Return [x, y] of the center of cell containing provided text 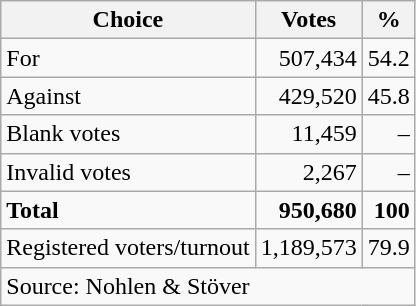
2,267 [308, 172]
429,520 [308, 96]
45.8 [388, 96]
11,459 [308, 134]
54.2 [388, 58]
Against [128, 96]
Blank votes [128, 134]
Total [128, 210]
950,680 [308, 210]
% [388, 20]
Invalid votes [128, 172]
100 [388, 210]
507,434 [308, 58]
Registered voters/turnout [128, 248]
1,189,573 [308, 248]
Votes [308, 20]
Choice [128, 20]
For [128, 58]
79.9 [388, 248]
Source: Nohlen & Stöver [208, 286]
